Extract the [x, y] coordinate from the center of the cell holding the provided text.  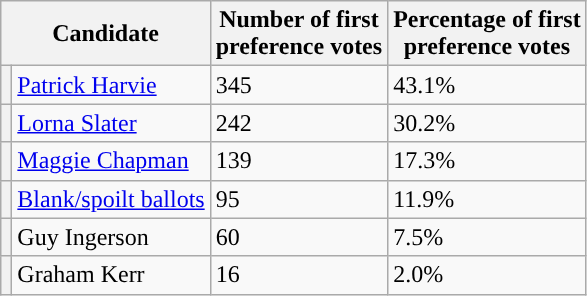
43.1% [488, 85]
139 [298, 161]
Percentage of firstpreference votes [488, 34]
17.3% [488, 161]
16 [298, 275]
Candidate [106, 34]
60 [298, 237]
11.9% [488, 199]
Lorna Slater [111, 123]
95 [298, 199]
345 [298, 85]
Guy Ingerson [111, 237]
Maggie Chapman [111, 161]
30.2% [488, 123]
242 [298, 123]
7.5% [488, 237]
Number of firstpreference votes [298, 34]
Blank/spoilt ballots [111, 199]
Patrick Harvie [111, 85]
Graham Kerr [111, 275]
2.0% [488, 275]
